Identify which cell holds the provided text, then report its (X, Y) central coordinate. 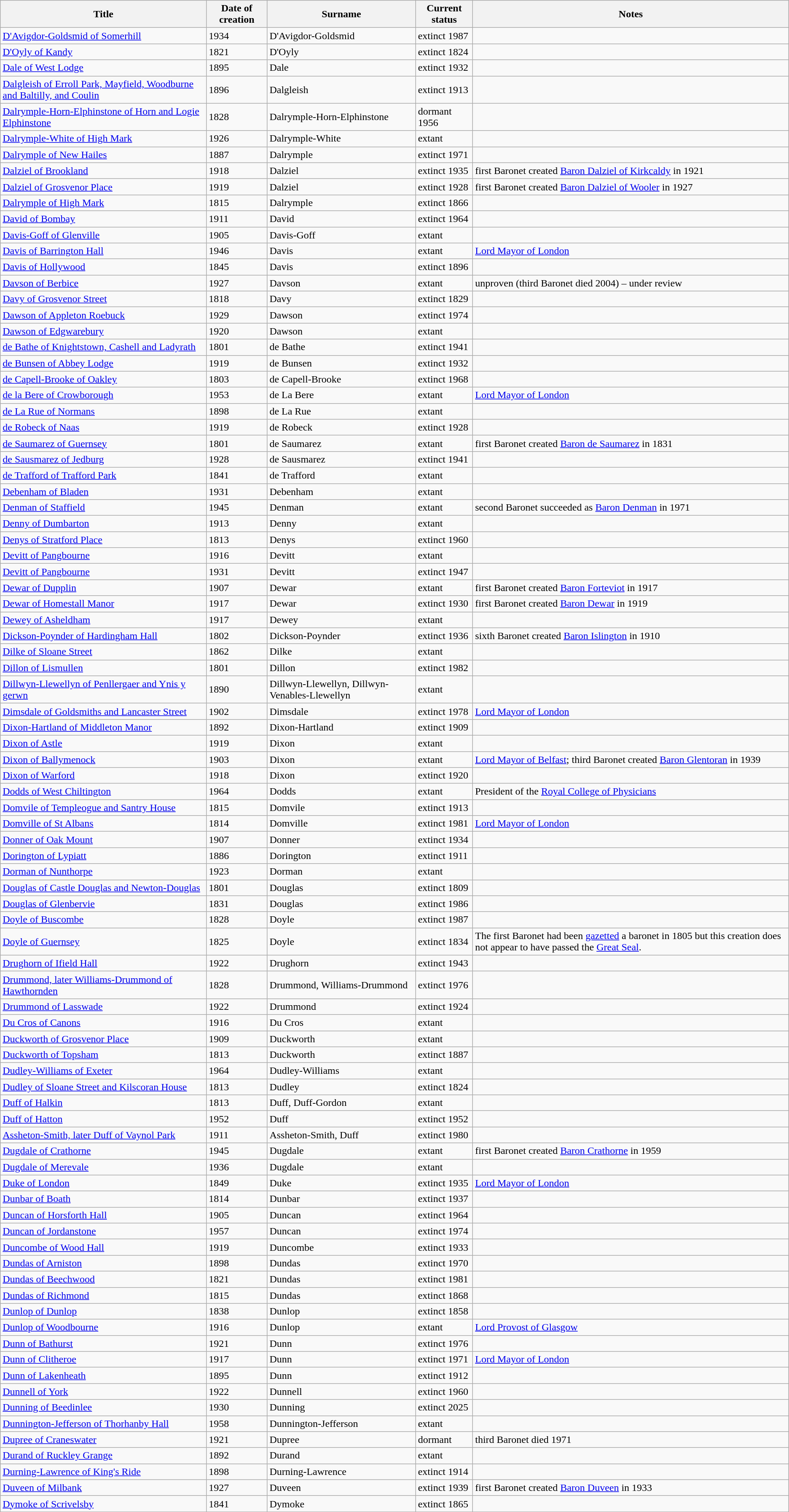
third Baronet died 1971 (631, 1440)
extinct 1930 (444, 604)
extinct 1858 (444, 1311)
Duff of Hatton (104, 1119)
de Bunsen (341, 363)
extinct 1980 (444, 1135)
Dunlop of Dunlop (104, 1311)
Dunbar of Boath (104, 1199)
Dunning (341, 1408)
extinct 1982 (444, 668)
first Baronet created Baron Duveen in 1933 (631, 1488)
Dorman (341, 872)
1929 (237, 315)
extinct 2025 (444, 1408)
Dalrymple-Horn-Elphinstone of Horn and Logie Elphinstone (104, 117)
extinct 1912 (444, 1376)
extinct 1970 (444, 1263)
1803 (237, 379)
1890 (237, 689)
1926 (237, 139)
Denny of Dumbarton (104, 524)
Dalziel of Grosvenor Place (104, 187)
Dixon of Ballymenock (104, 760)
Du Cros (341, 1022)
Durning-Lawrence (341, 1472)
Dixon of Warford (104, 776)
extinct 1914 (444, 1472)
de La Rue of Normans (104, 411)
de Sausmarez (341, 459)
extinct 1968 (444, 379)
Dale of West Lodge (104, 68)
1957 (237, 1231)
de Capell-Brooke of Oakley (104, 379)
Davis-Goff (341, 235)
Duveen of Milbank (104, 1488)
Duckworth of Grosvenor Place (104, 1038)
Dalrymple-White (341, 139)
1913 (237, 524)
dormant 1956 (444, 117)
Debenham of Bladen (104, 492)
extinct 1834 (444, 941)
extinct 1933 (444, 1247)
Denman of Staffield (104, 508)
extinct 1865 (444, 1504)
Dundas of Beechwood (104, 1279)
Dodds of West Chiltington (104, 792)
1934 (237, 36)
Dewey (341, 620)
Dickson-Poynder of Hardingham Hall (104, 636)
extinct 1911 (444, 856)
1946 (237, 251)
Dimsdale (341, 711)
Durand of Ruckley Grange (104, 1456)
1928 (237, 459)
de Bathe (341, 347)
Domville (341, 824)
first Baronet created Baron Dalziel of Wooler in 1927 (631, 187)
Duff (341, 1119)
David (341, 219)
Davy of Grosvenor Street (104, 299)
Dunn of Bathurst (104, 1343)
extinct 1909 (444, 727)
1952 (237, 1119)
Dewey of Asheldham (104, 620)
Douglas of Castle Douglas and Newton-Douglas (104, 888)
1886 (237, 856)
Davson of Berbice (104, 283)
Dalrymple-White of High Mark (104, 139)
David of Bombay (104, 219)
Donner (341, 840)
Dillon (341, 668)
Dewar of Homestall Manor (104, 604)
de Robeck of Naas (104, 427)
Dudley-Williams of Exeter (104, 1071)
Dodds (341, 792)
Duff of Halkin (104, 1103)
Dawson of Edgwarebury (104, 331)
Dymoke (341, 1504)
Dilke of Sloane Street (104, 652)
Davson (341, 283)
de Trafford of Trafford Park (104, 475)
Durning-Lawrence of King's Ride (104, 1472)
D'Avigdor-Goldsmid (341, 36)
de la Bere of Crowborough (104, 395)
Donner of Oak Mount (104, 840)
Dunnington-Jefferson of Thorhanby Hall (104, 1424)
1802 (237, 636)
second Baronet succeeded as Baron Denman in 1971 (631, 508)
de Bathe of Knightstown, Cashell and Ladyrath (104, 347)
Domville of St Albans (104, 824)
de Saumarez of Guernsey (104, 443)
extinct 1829 (444, 299)
Dawson of Appleton Roebuck (104, 315)
Drummond, Williams-Drummond (341, 985)
Dalrymple of High Mark (104, 203)
Dundas of Arniston (104, 1263)
President of the Royal College of Physicians (631, 792)
Surname (341, 14)
extinct 1986 (444, 904)
extinct 1939 (444, 1488)
Dunning of Beedinlee (104, 1408)
Dudley (341, 1087)
Dickson-Poynder (341, 636)
Dixon of Astle (104, 743)
Title (104, 14)
Dunnington-Jefferson (341, 1424)
1845 (237, 267)
Duncan of Horsforth Hall (104, 1215)
Dorington of Lypiatt (104, 856)
Dudley-Williams (341, 1071)
extinct 1868 (444, 1295)
first Baronet created Baron Forteviot in 1917 (631, 588)
1838 (237, 1311)
Dunn of Lakenheath (104, 1376)
extinct 1952 (444, 1119)
extinct 1920 (444, 776)
Durand (341, 1456)
1849 (237, 1183)
1896 (237, 89)
Dale (341, 68)
Domvile (341, 808)
Duncan of Jordanstone (104, 1231)
Davis of Barrington Hall (104, 251)
extinct 1947 (444, 572)
de Saumarez (341, 443)
1909 (237, 1038)
Denny (341, 524)
Notes (631, 14)
first Baronet created Baron Dewar in 1919 (631, 604)
Denys of Stratford Place (104, 540)
Dunnell (341, 1392)
Drummond, later Williams-Drummond of Hawthornden (104, 985)
1936 (237, 1167)
1903 (237, 760)
Davy (341, 299)
Douglas of Glenbervie (104, 904)
sixth Baronet created Baron Islington in 1910 (631, 636)
de Sausmarez of Jedburg (104, 459)
D'Oyly (341, 52)
Dilke (341, 652)
extinct 1887 (444, 1055)
Dimsdale of Goldsmiths and Lancaster Street (104, 711)
Domvile of Templeogue and Santry House (104, 808)
extinct 1934 (444, 840)
1825 (237, 941)
Dugdale of Crathorne (104, 1151)
first Baronet created Baron Dalziel of Kirkcaldy in 1921 (631, 171)
extinct 1809 (444, 888)
1920 (237, 331)
Doyle of Guernsey (104, 941)
Doyle of Buscombe (104, 920)
Duncombe of Wood Hall (104, 1247)
Dunn of Clitheroe (104, 1359)
Dorington (341, 856)
Dillwyn-Llewellyn of Penllergaer and Ynis y gerwn (104, 689)
Drummond (341, 1006)
Dalgleish (341, 89)
de Robeck (341, 427)
extinct 1866 (444, 203)
Dudley of Sloane Street and Kilscoran House (104, 1087)
Lord Mayor of Belfast; third Baronet created Baron Glentoran in 1939 (631, 760)
1831 (237, 904)
Assheton-Smith, later Duff of Vaynol Park (104, 1135)
extinct 1896 (444, 267)
1923 (237, 872)
Duveen (341, 1488)
Duncombe (341, 1247)
first Baronet created Baron Crathorne in 1959 (631, 1151)
Dillwyn-Llewellyn, Dillwyn-Venables-Llewellyn (341, 689)
Current status (444, 14)
Dixon-Hartland (341, 727)
1930 (237, 1408)
Dunlop of Woodbourne (104, 1327)
Davis of Hollywood (104, 267)
1953 (237, 395)
Dupree of Craneswater (104, 1440)
Debenham (341, 492)
Davis-Goff of Glenville (104, 235)
de Capell-Brooke (341, 379)
1887 (237, 155)
Denman (341, 508)
Date of creation (237, 14)
unproven (third Baronet died 2004) – under review (631, 283)
Dunbar (341, 1199)
Duke (341, 1183)
extinct 1943 (444, 963)
extinct 1924 (444, 1006)
de Trafford (341, 475)
extinct 1937 (444, 1199)
Duckworth of Topsham (104, 1055)
The first Baronet had been gazetted a baronet in 1805 but this creation does not appear to have passed the Great Seal. (631, 941)
Dugdale of Merevale (104, 1167)
first Baronet created Baron de Saumarez in 1831 (631, 443)
de La Rue (341, 411)
Dundas of Richmond (104, 1295)
Dunnell of York (104, 1392)
Duke of London (104, 1183)
de Bunsen of Abbey Lodge (104, 363)
Dalrymple of New Hailes (104, 155)
Drummond of Lasswade (104, 1006)
1958 (237, 1424)
Denys (341, 540)
dormant (444, 1440)
D'Oyly of Kandy (104, 52)
extinct 1978 (444, 711)
1902 (237, 711)
Dupree (341, 1440)
Dymoke of Scrivelsby (104, 1504)
Dixon-Hartland of Middleton Manor (104, 727)
de La Bere (341, 395)
Dalgleish of Erroll Park, Mayfield, Woodburne and Baltilly, and Coulin (104, 89)
Lord Provost of Glasgow (631, 1327)
1862 (237, 652)
Assheton-Smith, Duff (341, 1135)
extinct 1936 (444, 636)
D'Avigdor-Goldsmid of Somerhill (104, 36)
Dalziel of Brookland (104, 171)
Dalrymple-Horn-Elphinstone (341, 117)
Drughorn of Ifield Hall (104, 963)
Duff, Duff-Gordon (341, 1103)
Dorman of Nunthorpe (104, 872)
Drughorn (341, 963)
Du Cros of Canons (104, 1022)
1818 (237, 299)
Dewar of Dupplin (104, 588)
Dillon of Lismullen (104, 668)
